Provide the (x, y) coordinate of the cell's center where the given text is located.  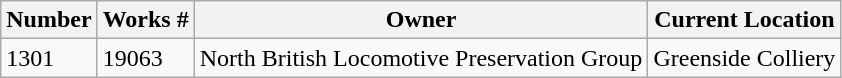
1301 (49, 58)
Works # (146, 20)
Number (49, 20)
Greenside Colliery (744, 58)
North British Locomotive Preservation Group (421, 58)
Current Location (744, 20)
Owner (421, 20)
19063 (146, 58)
